Provide the [x, y] coordinate of the cell's center where the given text is located.  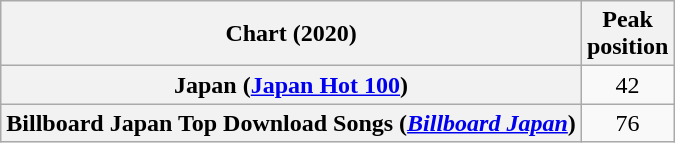
Chart (2020) [292, 34]
Peakposition [627, 34]
Japan (Japan Hot 100) [292, 85]
Billboard Japan Top Download Songs (Billboard Japan) [292, 123]
76 [627, 123]
42 [627, 85]
